Return the [x, y] coordinate for the center point of the cell that contains the specified text.  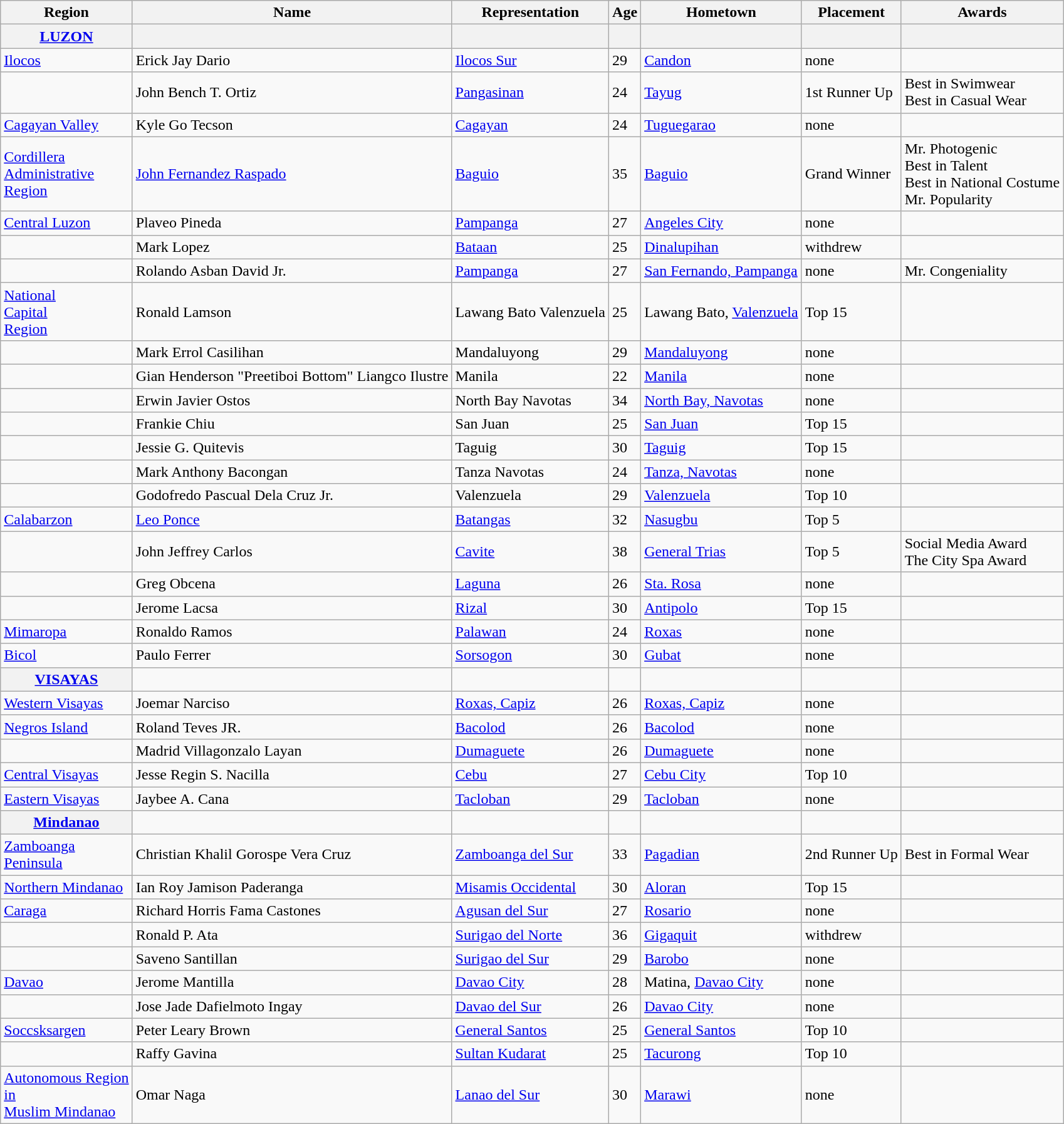
Joemar Narciso [292, 703]
Marawi [722, 1095]
Barobo [722, 959]
Cagayan [530, 125]
Agusan del Sur [530, 911]
Saveno Santillan [292, 959]
Hometown [722, 13]
Cebu [530, 774]
Aloran [722, 887]
Western Visayas [66, 703]
Jose Jade Dafielmoto Ingay [292, 1006]
North Bay, Navotas [722, 400]
Candon [722, 60]
Autonomous RegioninMuslim Mindanao [66, 1095]
Mindanao [66, 823]
Mark Lopez [292, 247]
Jerome Mantilla [292, 982]
Grand Winner [851, 174]
Leo Ponce [292, 519]
Peter Leary Brown [292, 1030]
Negros Island [66, 727]
Calabarzon [66, 519]
North Bay Navotas [530, 400]
John Fernandez Raspado [292, 174]
General Trias [722, 551]
Tanza, Navotas [722, 472]
Gian Henderson "Preetiboi Bottom" Liangco Ilustre [292, 376]
John Bench T. Ortiz [292, 93]
Matina, Davao City [722, 982]
Rosario [722, 911]
Pagadian [722, 855]
Caraga [66, 911]
Frankie Chiu [292, 424]
Christian Khalil Gorospe Vera Cruz [292, 855]
Pangasinan [530, 93]
Sultan Kudarat [530, 1054]
Ronald Lamson [292, 311]
Mark Anthony Bacongan [292, 472]
Ronaldo Ramos [292, 632]
Rizal [530, 608]
Batangas [530, 519]
Misamis Occidental [530, 887]
Plaveo Pineda [292, 223]
Omar Naga [292, 1095]
Greg Obcena [292, 584]
Palawan [530, 632]
Surigao del Sur [530, 959]
1st Runner Up [851, 93]
Central Visayas [66, 774]
Antipolo [722, 608]
VISAYAS [66, 679]
CordilleraAdministrativeRegion [66, 174]
Dinalupihan [722, 247]
Sta. Rosa [722, 584]
Lawang Bato Valenzuela [530, 311]
Age [625, 13]
Ilocos [66, 60]
Madrid Villagonzalo Layan [292, 751]
Angeles City [722, 223]
Tuguegarao [722, 125]
Jesse Regin S. Nacilla [292, 774]
Roland Teves JR. [292, 727]
38 [625, 551]
34 [625, 400]
Jerome Lacsa [292, 608]
Bataan [530, 247]
NationalCapitalRegion [66, 311]
Godofredo Pascual Dela Cruz Jr. [292, 496]
San Fernando, Pampanga [722, 271]
Davao [66, 982]
Cavite [530, 551]
2nd Runner Up [851, 855]
33 [625, 855]
Jaybee A. Cana [292, 799]
Gigaquit [722, 935]
Representation [530, 13]
Best in SwimwearBest in Casual Wear [982, 93]
Tacurong [722, 1054]
Eastern Visayas [66, 799]
Gubat [722, 655]
Surigao del Norte [530, 935]
Nasugbu [722, 519]
Ronald P. Ata [292, 935]
Erwin Javier Ostos [292, 400]
Lawang Bato, Valenzuela [722, 311]
Tayug [722, 93]
Rolando Asban David Jr. [292, 271]
Awards [982, 13]
Soccsksargen [66, 1030]
Mr. Congeniality [982, 271]
LUZON [66, 36]
Central Luzon [66, 223]
28 [625, 982]
Ilocos Sur [530, 60]
Best in Formal Wear [982, 855]
Placement [851, 13]
Northern Mindanao [66, 887]
Laguna [530, 584]
Lanao del Sur [530, 1095]
35 [625, 174]
Raffy Gavina [292, 1054]
ZamboangaPeninsula [66, 855]
Mark Errol Casilihan [292, 352]
Roxas [722, 632]
Ian Roy Jamison Paderanga [292, 887]
Richard Horris Fama Castones [292, 911]
Tanza Navotas [530, 472]
Mimaropa [66, 632]
Cagayan Valley [66, 125]
Bicol [66, 655]
Paulo Ferrer [292, 655]
Cebu City [722, 774]
John Jeffrey Carlos [292, 551]
36 [625, 935]
Kyle Go Tecson [292, 125]
Davao del Sur [530, 1006]
Erick Jay Dario [292, 60]
Zamboanga del Sur [530, 855]
32 [625, 519]
Social Media AwardThe City Spa Award [982, 551]
Mr. PhotogenicBest in TalentBest in National CostumeMr. Popularity [982, 174]
Sorsogon [530, 655]
Region [66, 13]
Jessie G. Quitevis [292, 448]
Name [292, 13]
22 [625, 376]
